Detect which cell encompasses the target text, then output its [x, y] center coordinate. 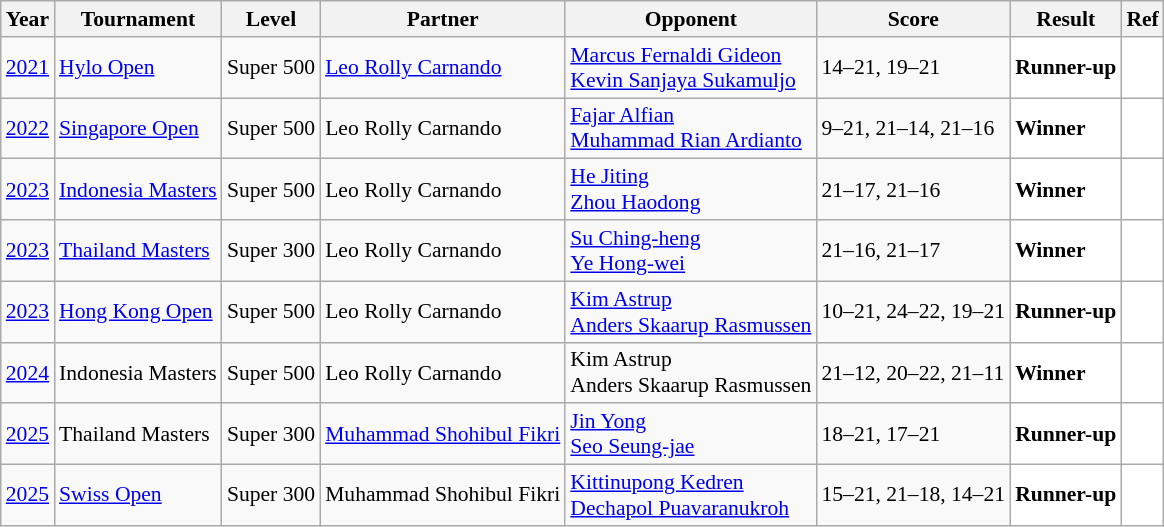
Singapore Open [138, 128]
Opponent [690, 19]
18–21, 17–21 [913, 434]
Year [28, 19]
Score [913, 19]
2022 [28, 128]
Tournament [138, 19]
Level [271, 19]
Jin Yong Seo Seung-jae [690, 434]
21–12, 20–22, 21–11 [913, 372]
Fajar Alfian Muhammad Rian Ardianto [690, 128]
10–21, 24–22, 19–21 [913, 312]
Su Ching-heng Ye Hong-wei [690, 250]
9–21, 21–14, 21–16 [913, 128]
Swiss Open [138, 496]
Result [1066, 19]
Hylo Open [138, 68]
21–17, 21–16 [913, 190]
Marcus Fernaldi Gideon Kevin Sanjaya Sukamuljo [690, 68]
Hong Kong Open [138, 312]
2024 [28, 372]
Partner [442, 19]
15–21, 21–18, 14–21 [913, 496]
Ref [1142, 19]
21–16, 21–17 [913, 250]
14–21, 19–21 [913, 68]
2021 [28, 68]
Kittinupong Kedren Dechapol Puavaranukroh [690, 496]
He Jiting Zhou Haodong [690, 190]
